Detect which cell encompasses the target text, then output its (x, y) center coordinate. 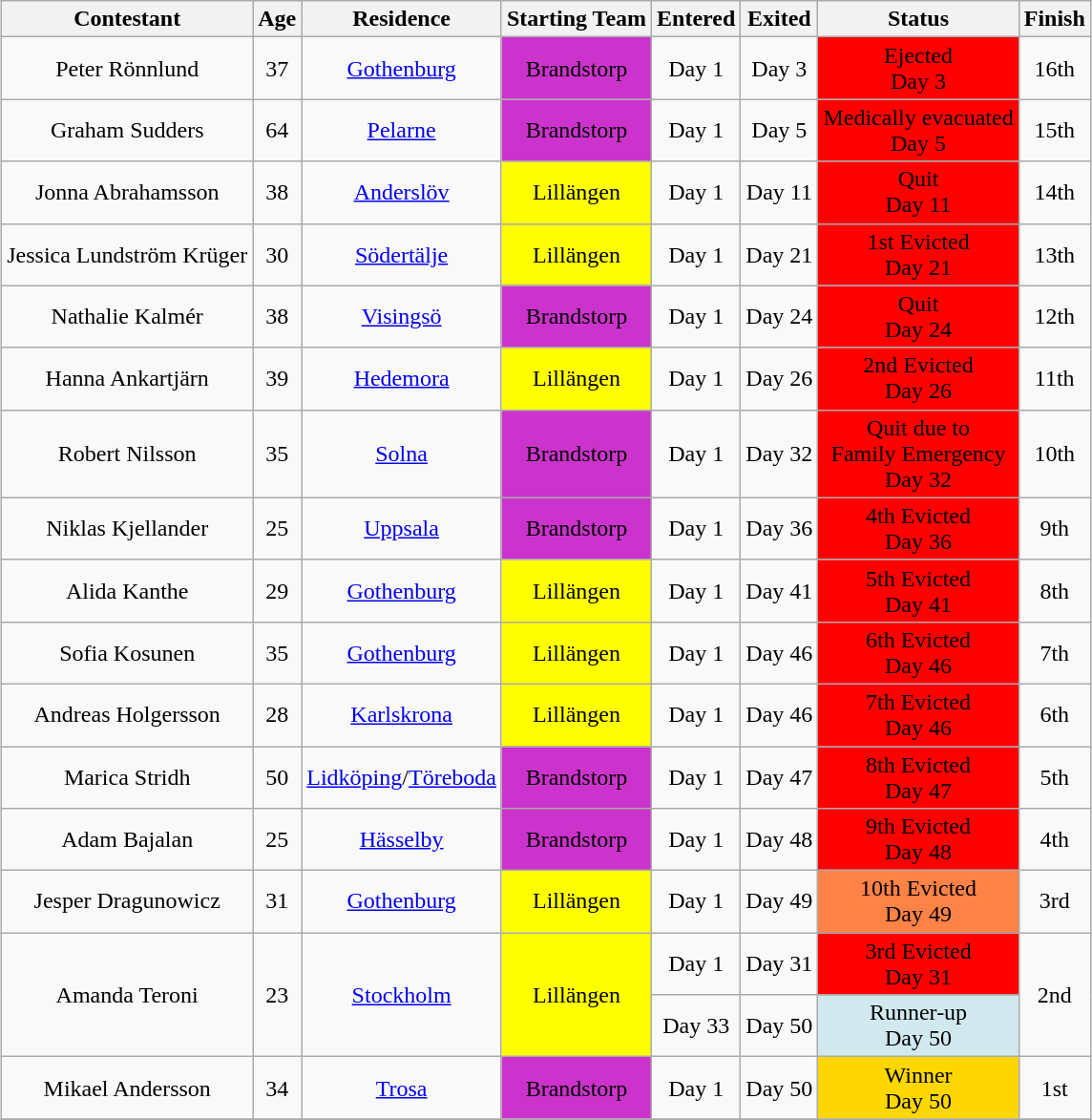
1st EvictedDay 21 (918, 254)
31 (277, 901)
Pelarne (402, 130)
Hedemora (402, 378)
WinnerDay 50 (918, 1088)
2nd (1054, 995)
2nd EvictedDay 26 (918, 378)
23 (277, 995)
Hässelby (402, 840)
Day 11 (779, 193)
7th (1054, 653)
Uppsala (402, 529)
13th (1054, 254)
Graham Sudders (128, 130)
Andreas Holgersson (128, 714)
7th EvictedDay 46 (918, 714)
Mikael Andersson (128, 1088)
4th (1054, 840)
QuitDay 11 (918, 193)
3rd (1054, 901)
Robert Nilsson (128, 454)
Amanda Teroni (128, 995)
50 (277, 777)
Karlskrona (402, 714)
Day 5 (779, 130)
Day 21 (779, 254)
10th EvictedDay 49 (918, 901)
Exited (779, 19)
Visingsö (402, 317)
Peter Rönnlund (128, 69)
10th (1054, 454)
Lidköping/Töreboda (402, 777)
Starting Team (577, 19)
Status (918, 19)
3rd EvictedDay 31 (918, 964)
Contestant (128, 19)
37 (277, 69)
5th (1054, 777)
Solna (402, 454)
28 (277, 714)
Day 49 (779, 901)
Residence (402, 19)
Alida Kanthe (128, 590)
Age (277, 19)
14th (1054, 193)
Day 41 (779, 590)
Stockholm (402, 995)
5th EvictedDay 41 (918, 590)
Nathalie Kalmér (128, 317)
Day 26 (779, 378)
9th (1054, 529)
8th EvictedDay 47 (918, 777)
Marica Stridh (128, 777)
6th EvictedDay 46 (918, 653)
Niklas Kjellander (128, 529)
9th EvictedDay 48 (918, 840)
8th (1054, 590)
Day 47 (779, 777)
Day 32 (779, 454)
Finish (1054, 19)
Anderslöv (402, 193)
Day 36 (779, 529)
29 (277, 590)
Day 24 (779, 317)
Jesper Dragunowicz (128, 901)
Södertälje (402, 254)
39 (277, 378)
30 (277, 254)
Day 31 (779, 964)
12th (1054, 317)
Jessica Lundström Krüger (128, 254)
Day 33 (697, 1025)
6th (1054, 714)
Medically evacuatedDay 5 (918, 130)
Day 3 (779, 69)
11th (1054, 378)
EjectedDay 3 (918, 69)
Trosa (402, 1088)
Sofia Kosunen (128, 653)
Jonna Abrahamsson (128, 193)
Entered (697, 19)
16th (1054, 69)
Runner-upDay 50 (918, 1025)
Quit due toFamily EmergencyDay 32 (918, 454)
64 (277, 130)
34 (277, 1088)
Adam Bajalan (128, 840)
1st (1054, 1088)
Hanna Ankartjärn (128, 378)
QuitDay 24 (918, 317)
Day 48 (779, 840)
4th EvictedDay 36 (918, 529)
15th (1054, 130)
